Capture the cell that displays the provided text and extract its [x, y] central coordinate. 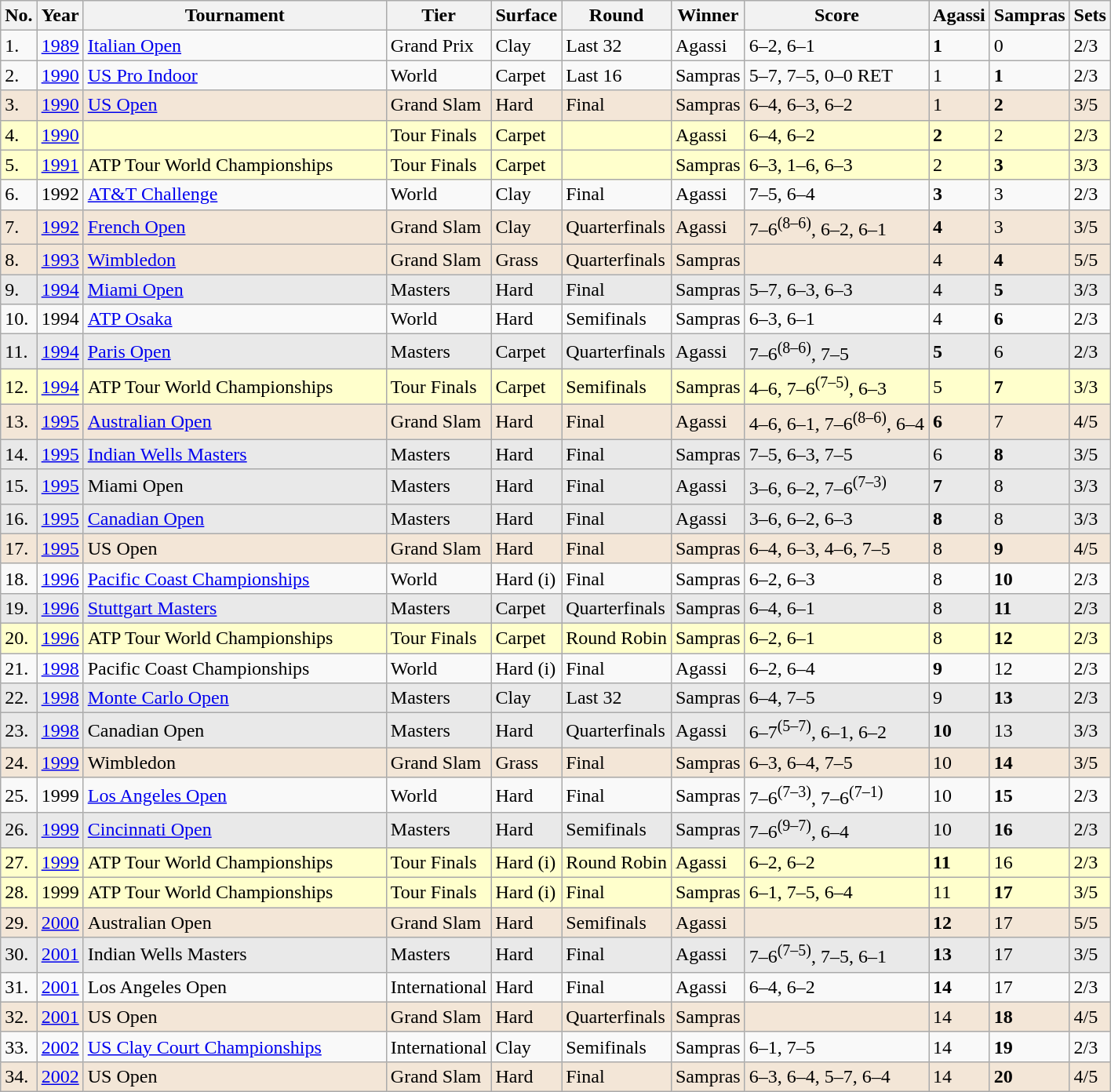
18. [19, 578]
32. [19, 1017]
AT&T Challenge [235, 195]
6–1, 7–5 [836, 1046]
7–6(7–3), 7–6(7–1) [836, 795]
14. [19, 454]
Paris Open [235, 351]
26. [19, 830]
6–4, 6–3, 6–2 [836, 105]
Tier [439, 16]
25. [19, 795]
13. [19, 422]
Sets [1090, 16]
22. [19, 698]
17. [19, 548]
7–6(8–6), 7–5 [836, 351]
6–2, 6–3 [836, 578]
7–6(9–7), 6–4 [836, 830]
7. [19, 227]
21. [19, 668]
33. [19, 1046]
23. [19, 731]
18 [1029, 1017]
15. [19, 486]
Year [60, 16]
French Open [235, 227]
US Clay Court Championships [235, 1046]
Stuttgart Masters [235, 608]
6. [19, 195]
6–3, 6–4, 7–5 [836, 763]
10. [19, 319]
6–4, 6–3, 4–6, 7–5 [836, 548]
8. [19, 260]
Cincinnati Open [235, 830]
6–3, 6–4, 5–7, 6–4 [836, 1076]
19 [1029, 1046]
12. [19, 386]
6–2, 6–2 [836, 862]
16. [19, 519]
24. [19, 763]
1. [19, 45]
No. [19, 16]
Italian Open [235, 45]
27. [19, 862]
1989 [60, 45]
5. [19, 165]
9. [19, 289]
6–3, 6–1 [836, 319]
6–1, 7–5, 6–4 [836, 892]
Round [617, 16]
20. [19, 638]
5–7, 7–5, 0–0 RET [836, 75]
Grand Prix [439, 45]
0 [1029, 45]
6–7(5–7), 6–1, 6–2 [836, 731]
30. [19, 955]
7–6(8–6), 6–2, 6–1 [836, 227]
34. [19, 1076]
4–6, 7–6(7–5), 6–3 [836, 386]
20 [1029, 1076]
3. [19, 105]
31. [19, 987]
2000 [60, 922]
Winner [708, 16]
2. [19, 75]
Monte Carlo Open [235, 698]
Tournament [235, 16]
4–6, 6–1, 7–6(8–6), 6–4 [836, 422]
1993 [60, 260]
Score [836, 16]
6–4, 6–1 [836, 608]
US Pro Indoor [235, 75]
28. [19, 892]
Surface [526, 16]
4. [19, 135]
15 [1029, 795]
6–2, 6–4 [836, 668]
6–4, 7–5 [836, 698]
7–6(7–5), 7–5, 6–1 [836, 955]
7–5, 6–4 [836, 195]
11. [19, 351]
1991 [60, 165]
29. [19, 922]
6–3, 1–6, 6–3 [836, 165]
Last 16 [617, 75]
ATP Osaka [235, 319]
3–6, 6–2, 7–6(7–3) [836, 486]
7–5, 6–3, 7–5 [836, 454]
3–6, 6–2, 6–3 [836, 519]
5–7, 6–3, 6–3 [836, 289]
19. [19, 608]
